Output the [x, y] coordinate of the center of the cell containing the given text.  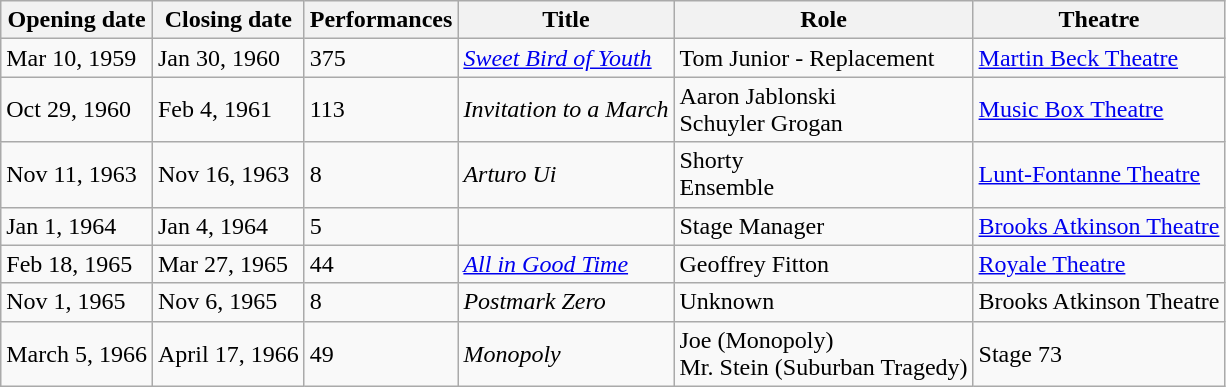
Nov 16, 1963 [228, 174]
Martin Beck Theatre [1099, 58]
Music Box Theatre [1099, 110]
Monopoly [566, 354]
5 [381, 226]
Mar 10, 1959 [77, 58]
April 17, 1966 [228, 354]
Invitation to a March [566, 110]
Jan 1, 1964 [77, 226]
Postmark Zero [566, 302]
Royale Theatre [1099, 264]
Mar 27, 1965 [228, 264]
Oct 29, 1960 [77, 110]
375 [381, 58]
Aaron JablonskiSchuyler Grogan [824, 110]
All in Good Time [566, 264]
Nov 1, 1965 [77, 302]
113 [381, 110]
Role [824, 20]
Title [566, 20]
Nov 6, 1965 [228, 302]
Unknown [824, 302]
Joe (Monopoly)Mr. Stein (Suburban Tragedy) [824, 354]
Performances [381, 20]
Feb 4, 1961 [228, 110]
Feb 18, 1965 [77, 264]
44 [381, 264]
Jan 30, 1960 [228, 58]
Geoffrey Fitton [824, 264]
Stage Manager [824, 226]
Sweet Bird of Youth [566, 58]
Opening date [77, 20]
Nov 11, 1963 [77, 174]
Theatre [1099, 20]
49 [381, 354]
Lunt-Fontanne Theatre [1099, 174]
Tom Junior - Replacement [824, 58]
Stage 73 [1099, 354]
Shorty Ensemble [824, 174]
March 5, 1966 [77, 354]
Arturo Ui [566, 174]
Closing date [228, 20]
Jan 4, 1964 [228, 226]
